Find where the given text appears and provide that cell's center as [x, y] coordinate. 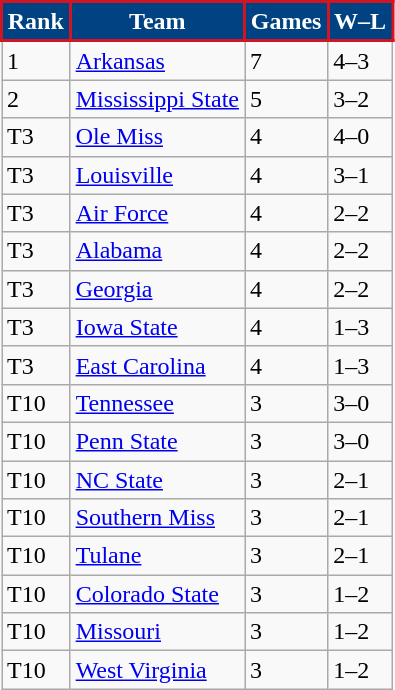
4–3 [360, 60]
Tennessee [157, 403]
2 [36, 99]
W–L [360, 22]
West Virginia [157, 670]
Arkansas [157, 60]
1 [36, 60]
Southern Miss [157, 518]
3–1 [360, 175]
Alabama [157, 251]
Tulane [157, 556]
NC State [157, 479]
Iowa State [157, 327]
East Carolina [157, 365]
Georgia [157, 289]
Games [286, 22]
Louisville [157, 175]
Missouri [157, 632]
Team [157, 22]
Mississippi State [157, 99]
Rank [36, 22]
Ole Miss [157, 137]
3–2 [360, 99]
Air Force [157, 213]
7 [286, 60]
Colorado State [157, 594]
Penn State [157, 441]
4–0 [360, 137]
5 [286, 99]
